Search for the cell housing the specified text and yield its [x, y] center coordinate. 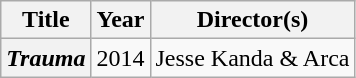
Year [120, 20]
Director(s) [252, 20]
Jesse Kanda & Arca [252, 58]
Trauma [46, 58]
2014 [120, 58]
Title [46, 20]
